Return the (X, Y) coordinate for the center point of the cell that contains the specified text.  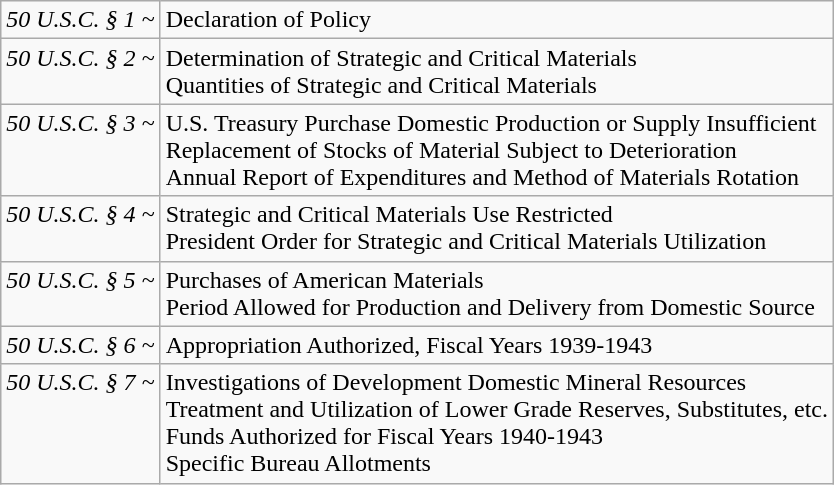
50 U.S.C. § 7 ~ (80, 424)
50 U.S.C. § 3 ~ (80, 150)
Purchases of American MaterialsPeriod Allowed for Production and Delivery from Domestic Source (496, 294)
Strategic and Critical Materials Use RestrictedPresident Order for Strategic and Critical Materials Utilization (496, 228)
50 U.S.C. § 6 ~ (80, 345)
50 U.S.C. § 2 ~ (80, 72)
50 U.S.C. § 4 ~ (80, 228)
Declaration of Policy (496, 20)
50 U.S.C. § 1 ~ (80, 20)
50 U.S.C. § 5 ~ (80, 294)
Appropriation Authorized, Fiscal Years 1939-1943 (496, 345)
Determination of Strategic and Critical MaterialsQuantities of Strategic and Critical Materials (496, 72)
